Identify which cell holds the provided text, then report its [x, y] central coordinate. 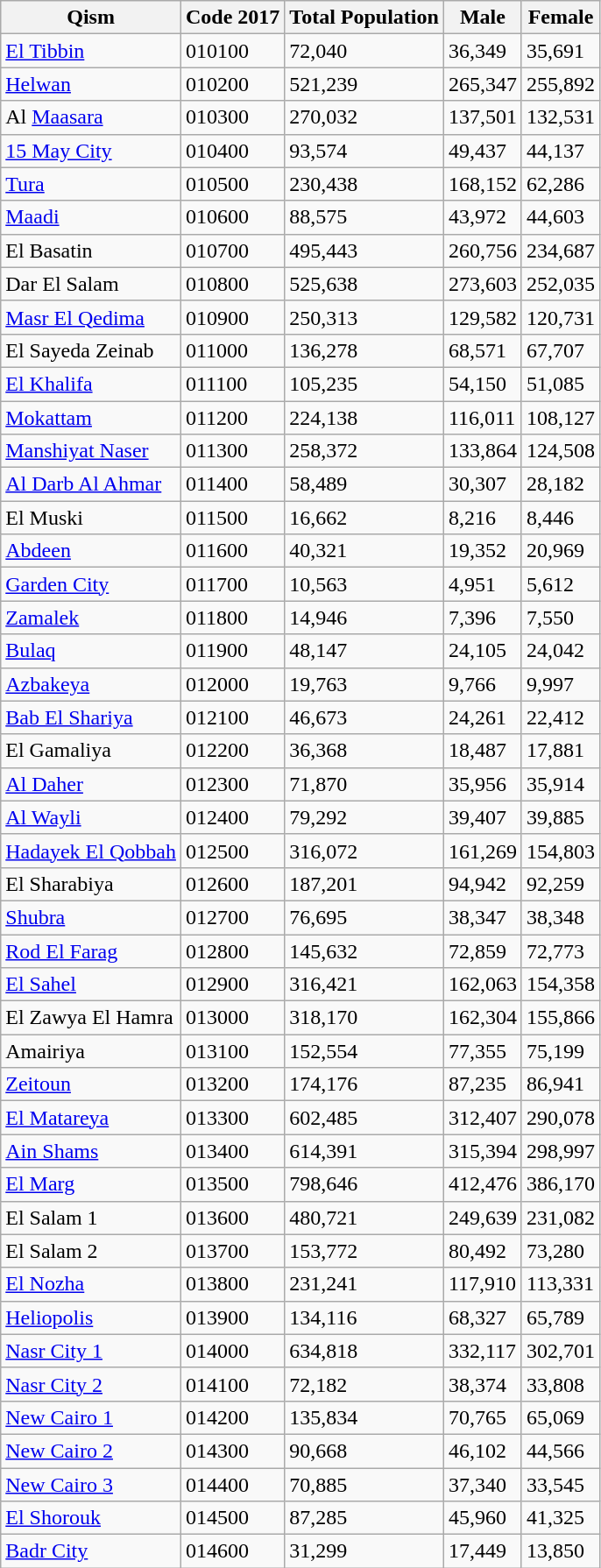
010800 [232, 284]
28,182 [561, 484]
73,280 [561, 1251]
124,508 [561, 451]
El Salam 1 [91, 1218]
224,138 [364, 418]
Abdeen [91, 551]
260,756 [482, 251]
22,412 [561, 717]
El Muski [91, 518]
17,881 [561, 751]
315,394 [482, 1151]
495,443 [364, 251]
014500 [232, 1518]
39,407 [482, 817]
4,951 [482, 584]
43,972 [482, 217]
41,325 [561, 1518]
8,446 [561, 518]
93,574 [364, 151]
18,487 [482, 751]
011200 [232, 418]
71,870 [364, 784]
010300 [232, 117]
79,292 [364, 817]
318,170 [364, 1018]
Helwan [91, 84]
Garden City [91, 584]
011800 [232, 618]
117,910 [482, 1284]
72,859 [482, 950]
37,340 [482, 1485]
010700 [232, 251]
65,069 [561, 1417]
525,638 [364, 284]
135,834 [364, 1417]
El Marg [91, 1184]
36,349 [482, 51]
El Matareya [91, 1118]
174,176 [364, 1084]
90,668 [364, 1451]
Ain Shams [91, 1151]
24,105 [482, 651]
Manshiyat Naser [91, 451]
145,632 [364, 950]
273,603 [482, 284]
65,789 [561, 1317]
68,327 [482, 1317]
187,201 [364, 884]
412,476 [482, 1184]
Nasr City 2 [91, 1384]
Zamalek [91, 618]
44,566 [561, 1451]
012700 [232, 917]
72,040 [364, 51]
17,449 [482, 1551]
72,773 [561, 950]
9,766 [482, 684]
El Nozha [91, 1284]
231,241 [364, 1284]
Bulaq [91, 651]
011300 [232, 451]
Rod El Farag [91, 950]
48,147 [364, 651]
New Cairo 2 [91, 1451]
105,235 [364, 384]
39,885 [561, 817]
El Shorouk [91, 1518]
New Cairo 3 [91, 1485]
54,150 [482, 384]
Al Wayli [91, 817]
86,941 [561, 1084]
152,554 [364, 1051]
44,137 [561, 151]
010500 [232, 184]
46,102 [482, 1451]
014000 [232, 1351]
302,701 [561, 1351]
10,563 [364, 584]
46,673 [364, 717]
75,199 [561, 1051]
Azbakeya [91, 684]
30,307 [482, 484]
108,127 [561, 418]
113,331 [561, 1284]
162,063 [482, 985]
Male [482, 18]
012500 [232, 851]
010100 [232, 51]
234,687 [561, 251]
013800 [232, 1284]
Heliopolis [91, 1317]
168,152 [482, 184]
116,011 [482, 418]
45,960 [482, 1518]
35,956 [482, 784]
38,347 [482, 917]
013700 [232, 1251]
012000 [232, 684]
290,078 [561, 1118]
36,368 [364, 751]
316,421 [364, 985]
Total Population [364, 18]
Badr City [91, 1551]
153,772 [364, 1251]
386,170 [561, 1184]
013900 [232, 1317]
602,485 [364, 1118]
80,492 [482, 1251]
798,646 [364, 1184]
Al Maasara [91, 117]
013300 [232, 1118]
012900 [232, 985]
Mokattam [91, 418]
El Sahel [91, 985]
133,864 [482, 451]
49,437 [482, 151]
58,489 [364, 484]
92,259 [561, 884]
38,348 [561, 917]
40,321 [364, 551]
35,914 [561, 784]
16,662 [364, 518]
014400 [232, 1485]
250,313 [364, 317]
Qism [91, 18]
155,866 [561, 1018]
Al Darb Al Ahmar [91, 484]
9,997 [561, 684]
68,571 [482, 350]
31,299 [364, 1551]
011600 [232, 551]
88,575 [364, 217]
76,695 [364, 917]
013000 [232, 1018]
255,892 [561, 84]
161,269 [482, 851]
87,235 [482, 1084]
77,355 [482, 1051]
120,731 [561, 317]
012800 [232, 950]
7,550 [561, 618]
13,850 [561, 1551]
8,216 [482, 518]
270,032 [364, 117]
Maadi [91, 217]
7,396 [482, 618]
013500 [232, 1184]
014100 [232, 1384]
521,239 [364, 84]
298,997 [561, 1151]
012300 [232, 784]
011400 [232, 484]
Code 2017 [232, 18]
162,304 [482, 1018]
013400 [232, 1151]
154,358 [561, 985]
249,639 [482, 1218]
33,808 [561, 1384]
013600 [232, 1218]
El Basatin [91, 251]
011100 [232, 384]
38,374 [482, 1384]
Female [561, 18]
24,042 [561, 651]
Hadayek El Qobbah [91, 851]
51,085 [561, 384]
El Gamaliya [91, 751]
70,885 [364, 1485]
129,582 [482, 317]
62,286 [561, 184]
010600 [232, 217]
15 May City [91, 151]
Bab El Shariya [91, 717]
19,352 [482, 551]
134,116 [364, 1317]
Shubra [91, 917]
Nasr City 1 [91, 1351]
Dar El Salam [91, 284]
94,942 [482, 884]
El Salam 2 [91, 1251]
013100 [232, 1051]
24,261 [482, 717]
Amairiya [91, 1051]
014600 [232, 1551]
013200 [232, 1084]
012400 [232, 817]
Tura [91, 184]
70,765 [482, 1417]
012100 [232, 717]
480,721 [364, 1218]
011500 [232, 518]
010900 [232, 317]
El Khalifa [91, 384]
137,501 [482, 117]
010200 [232, 84]
132,531 [561, 117]
316,072 [364, 851]
011900 [232, 651]
El Sayeda Zeinab [91, 350]
012200 [232, 751]
67,707 [561, 350]
014300 [232, 1451]
614,391 [364, 1151]
Al Daher [91, 784]
Masr El Qedima [91, 317]
332,117 [482, 1351]
El Zawya El Hamra [91, 1018]
19,763 [364, 684]
20,969 [561, 551]
014200 [232, 1417]
312,407 [482, 1118]
154,803 [561, 851]
231,082 [561, 1218]
011700 [232, 584]
252,035 [561, 284]
136,278 [364, 350]
265,347 [482, 84]
010400 [232, 151]
011000 [232, 350]
258,372 [364, 451]
35,691 [561, 51]
33,545 [561, 1485]
14,946 [364, 618]
72,182 [364, 1384]
New Cairo 1 [91, 1417]
012600 [232, 884]
634,818 [364, 1351]
87,285 [364, 1518]
44,603 [561, 217]
230,438 [364, 184]
El Tibbin [91, 51]
Zeitoun [91, 1084]
El Sharabiya [91, 884]
5,612 [561, 584]
